For the text-containing cell, return its midpoint in (x, y) coordinate format. 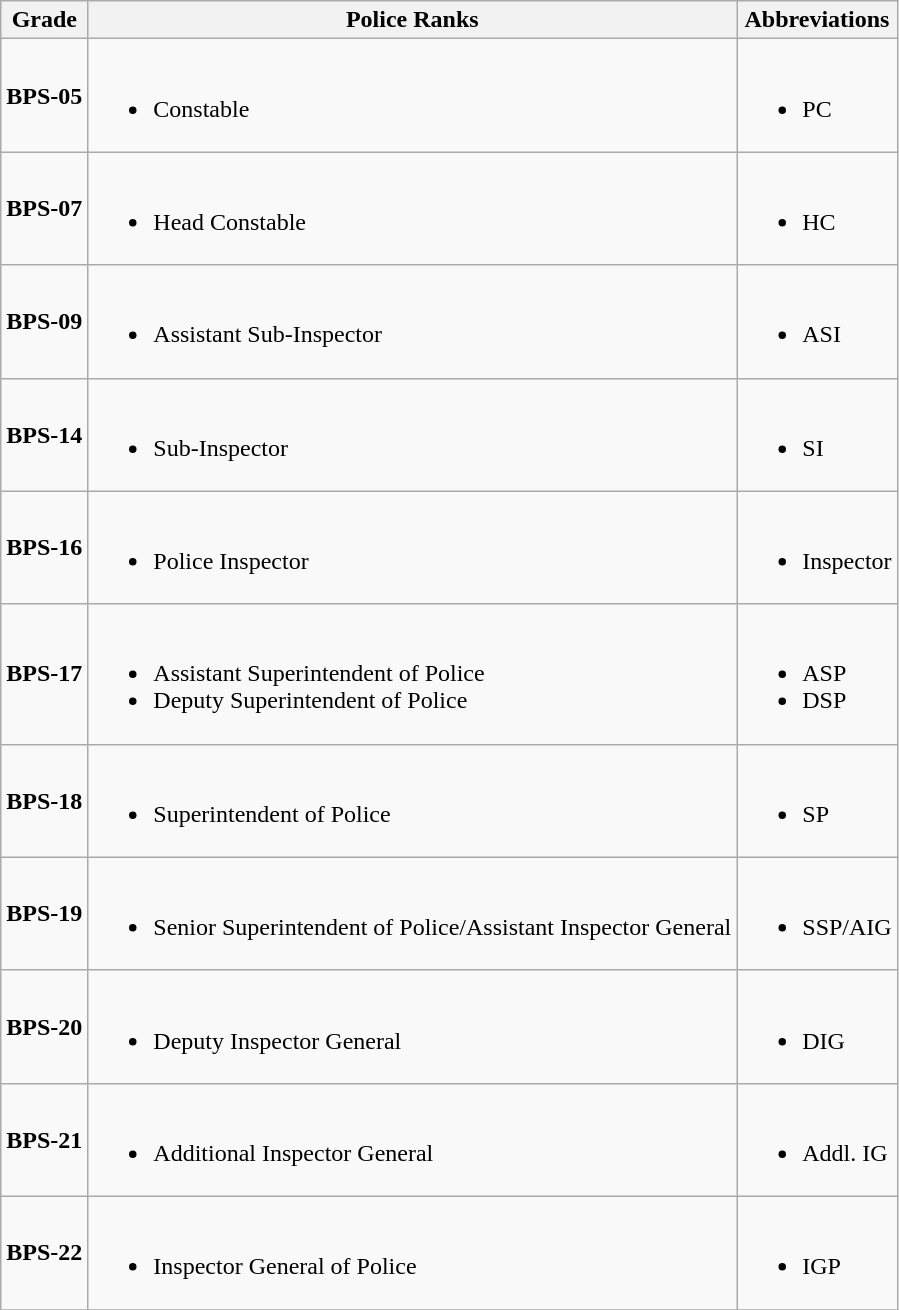
SSP/AIG (817, 914)
Police Ranks (412, 20)
Abbreviations (817, 20)
BPS-09 (44, 322)
Assistant Sub-Inspector (412, 322)
BPS-19 (44, 914)
IGP (817, 1252)
Assistant Superintendent of PoliceDeputy Superintendent of Police (412, 674)
Inspector General of Police (412, 1252)
Head Constable (412, 208)
ASI (817, 322)
Inspector (817, 548)
ASPDSP (817, 674)
Police Inspector (412, 548)
PC (817, 96)
Additional Inspector General (412, 1140)
Sub-Inspector (412, 434)
Addl. IG (817, 1140)
Grade (44, 20)
DIG (817, 1026)
Constable (412, 96)
Senior Superintendent of Police/Assistant Inspector General (412, 914)
SI (817, 434)
SP (817, 800)
BPS-18 (44, 800)
Superintendent of Police (412, 800)
BPS-14 (44, 434)
BPS-05 (44, 96)
BPS-07 (44, 208)
BPS-22 (44, 1252)
BPS-21 (44, 1140)
BPS-17 (44, 674)
BPS-16 (44, 548)
HC (817, 208)
BPS-20 (44, 1026)
Deputy Inspector General (412, 1026)
